Extract the (X, Y) coordinate from the center of the cell holding the provided text.  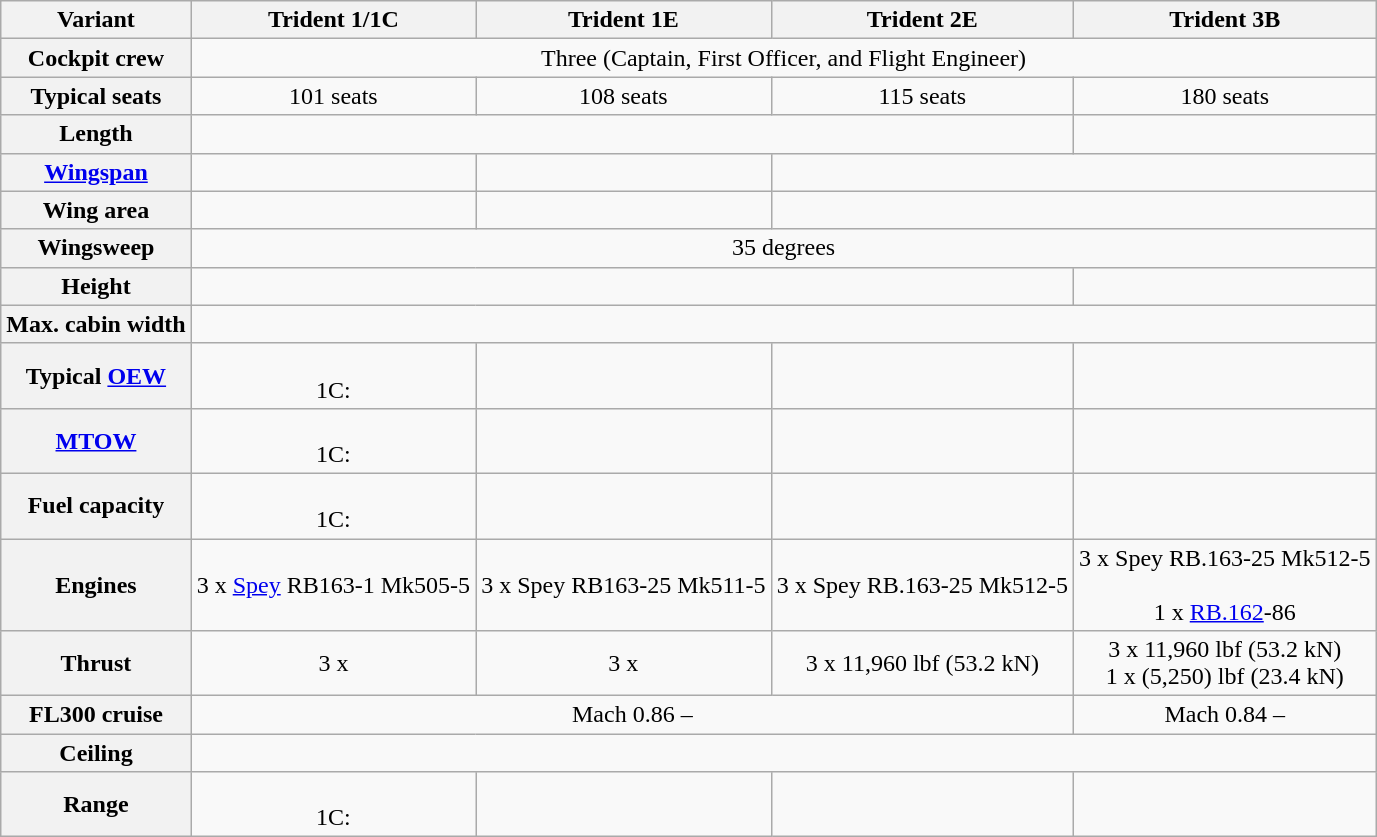
Typical seats (96, 96)
Mach 0.84 – (1225, 715)
Mach 0.86 – (632, 715)
3 x Spey RB163-25 Mk511-5 (624, 584)
Wingspan (96, 172)
Wingsweep (96, 248)
Cockpit crew (96, 58)
Engines (96, 584)
35 degrees (784, 248)
3 x 11,960 lbf (53.2 kN) (922, 664)
Max. cabin width (96, 324)
115 seats (922, 96)
Ceiling (96, 753)
101 seats (333, 96)
108 seats (624, 96)
3 x Spey RB.163-25 Mk512-5 (922, 584)
Range (96, 804)
Three (Captain, First Officer, and Flight Engineer) (784, 58)
Trident 1E (624, 20)
Trident 2E (922, 20)
Trident 3B (1225, 20)
3 x Spey RB163-1 Mk505-5 (333, 584)
Wing area (96, 210)
Trident 1/1C (333, 20)
MTOW (96, 440)
Typical OEW (96, 376)
Thrust (96, 664)
Fuel capacity (96, 506)
FL300 cruise (96, 715)
3 x 11,960 lbf (53.2 kN)1 x (5,250) lbf (23.4 kN) (1225, 664)
180 seats (1225, 96)
Height (96, 286)
3 x Spey RB.163-25 Mk512-51 x RB.162-86 (1225, 584)
Length (96, 134)
Variant (96, 20)
